Provide the [x, y] coordinate of the cell's center where the given text is located.  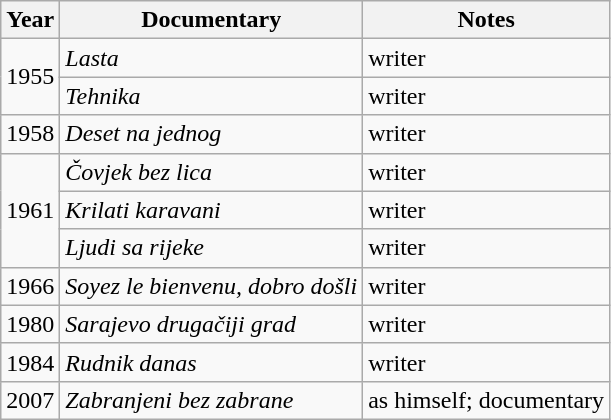
Documentary [212, 20]
Notes [486, 20]
1984 [30, 362]
Deset na jednog [212, 134]
1966 [30, 286]
Krilati karavani [212, 210]
Year [30, 20]
Sarajevo drugačiji grad [212, 324]
Tehnika [212, 96]
Ljudi sa rijeke [212, 248]
Rudnik danas [212, 362]
Čovjek bez lica [212, 172]
1955 [30, 77]
1980 [30, 324]
as himself; documentary [486, 400]
Soyez le bienvenu, dobro došli [212, 286]
2007 [30, 400]
Zabranjeni bez zabrane [212, 400]
Lasta [212, 58]
1958 [30, 134]
1961 [30, 210]
